Extract the [x, y] coordinate from the center of the cell holding the provided text.  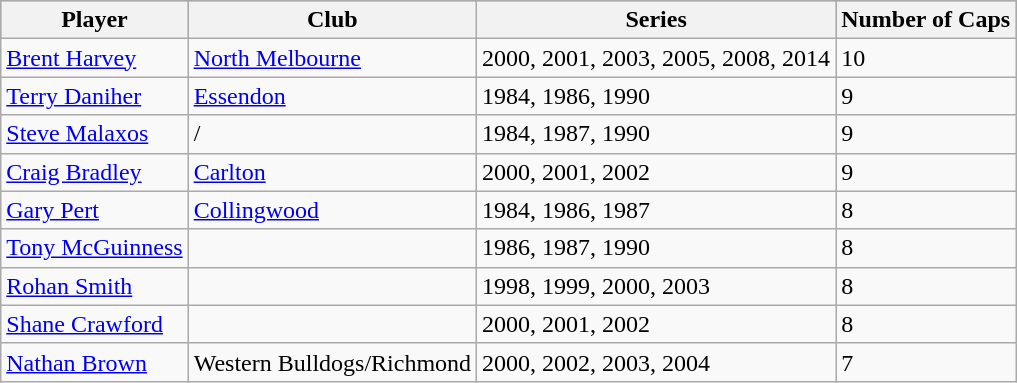
North Melbourne [332, 58]
Rohan Smith [94, 286]
Carlton [332, 172]
1984, 1986, 1987 [656, 210]
1998, 1999, 2000, 2003 [656, 286]
2000, 2001, 2003, 2005, 2008, 2014 [656, 58]
10 [926, 58]
Collingwood [332, 210]
1986, 1987, 1990 [656, 248]
Shane Crawford [94, 324]
Series [656, 20]
Player [94, 20]
Terry Daniher [94, 96]
1984, 1986, 1990 [656, 96]
7 [926, 362]
Gary Pert [94, 210]
Western Bulldogs/Richmond [332, 362]
Essendon [332, 96]
2000, 2002, 2003, 2004 [656, 362]
Brent Harvey [94, 58]
Club [332, 20]
Nathan Brown [94, 362]
Craig Bradley [94, 172]
Tony McGuinness [94, 248]
Number of Caps [926, 20]
1984, 1987, 1990 [656, 134]
/ [332, 134]
Steve Malaxos [94, 134]
